From the cell containing the given text, extract its center point as (X, Y) coordinate. 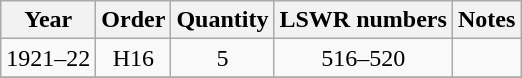
1921–22 (48, 58)
Year (48, 20)
H16 (134, 58)
516–520 (363, 58)
LSWR numbers (363, 20)
Quantity (222, 20)
Notes (486, 20)
Order (134, 20)
5 (222, 58)
